Return [x, y] of the center of cell containing provided text 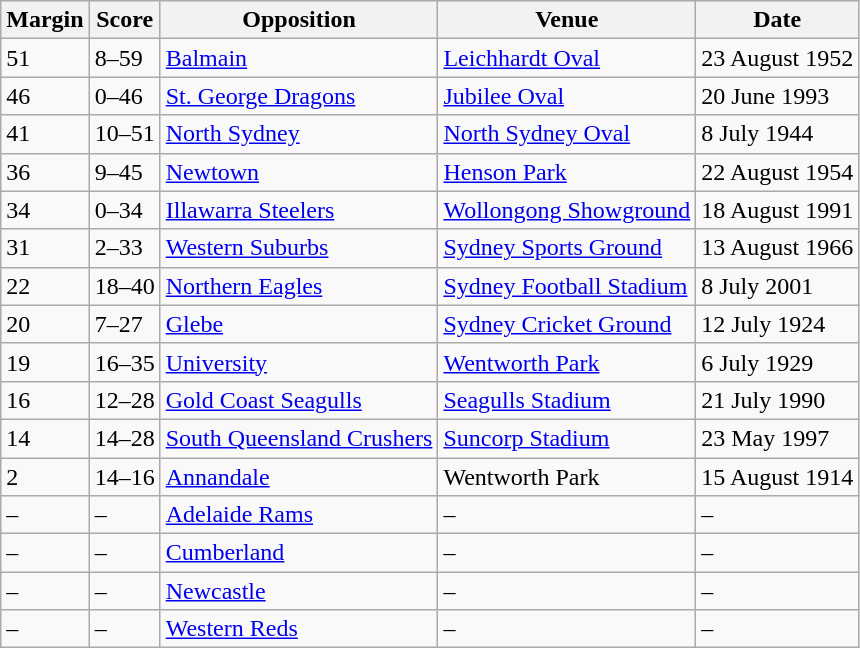
51 [45, 58]
Leichhardt Oval [567, 58]
North Sydney Oval [567, 134]
Suncorp Stadium [567, 438]
2–33 [124, 248]
12–28 [124, 400]
Western Suburbs [299, 248]
34 [45, 210]
31 [45, 248]
Cumberland [299, 553]
Glebe [299, 324]
20 June 1993 [778, 96]
8 July 1944 [778, 134]
Adelaide Rams [299, 515]
North Sydney [299, 134]
18–40 [124, 286]
Annandale [299, 477]
36 [45, 172]
14–28 [124, 438]
16 [45, 400]
Margin [45, 20]
7–27 [124, 324]
0–46 [124, 96]
Newtown [299, 172]
46 [45, 96]
19 [45, 362]
Gold Coast Seagulls [299, 400]
9–45 [124, 172]
14 [45, 438]
Wollongong Showground [567, 210]
13 August 1966 [778, 248]
Opposition [299, 20]
Sydney Sports Ground [567, 248]
8–59 [124, 58]
23 May 1997 [778, 438]
Sydney Cricket Ground [567, 324]
8 July 2001 [778, 286]
6 July 1929 [778, 362]
10–51 [124, 134]
Seagulls Stadium [567, 400]
Balmain [299, 58]
18 August 1991 [778, 210]
0–34 [124, 210]
Date [778, 20]
22 August 1954 [778, 172]
16–35 [124, 362]
Western Reds [299, 629]
12 July 1924 [778, 324]
Henson Park [567, 172]
14–16 [124, 477]
Venue [567, 20]
University [299, 362]
23 August 1952 [778, 58]
15 August 1914 [778, 477]
41 [45, 134]
Score [124, 20]
Illawarra Steelers [299, 210]
Newcastle [299, 591]
20 [45, 324]
21 July 1990 [778, 400]
Northern Eagles [299, 286]
South Queensland Crushers [299, 438]
Sydney Football Stadium [567, 286]
Jubilee Oval [567, 96]
St. George Dragons [299, 96]
2 [45, 477]
22 [45, 286]
